Locate the cell with the specified text and output its [X, Y] center coordinate. 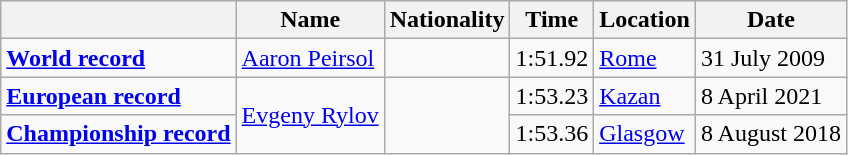
Date [770, 20]
Glasgow [645, 134]
1:53.36 [552, 134]
Nationality [447, 20]
Rome [645, 58]
Location [645, 20]
Name [310, 20]
World record [118, 58]
Evgeny Rylov [310, 115]
31 July 2009 [770, 58]
Championship record [118, 134]
1:53.23 [552, 96]
Aaron Peirsol [310, 58]
1:51.92 [552, 58]
European record [118, 96]
8 April 2021 [770, 96]
Time [552, 20]
Kazan [645, 96]
8 August 2018 [770, 134]
